Search for the cell housing the specified text and yield its (X, Y) center coordinate. 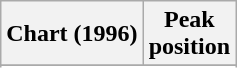
Chart (1996) (72, 34)
Peakposition (189, 34)
